Provide the (X, Y) coordinate of the cell's center where the given text is located.  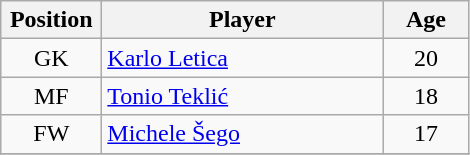
Tonio Teklić (242, 96)
18 (426, 96)
Michele Šego (242, 134)
Player (242, 20)
MF (52, 96)
17 (426, 134)
FW (52, 134)
Position (52, 20)
GK (52, 58)
20 (426, 58)
Karlo Letica (242, 58)
Age (426, 20)
